Return the [X, Y] coordinate for the center point of the cell that contains the specified text.  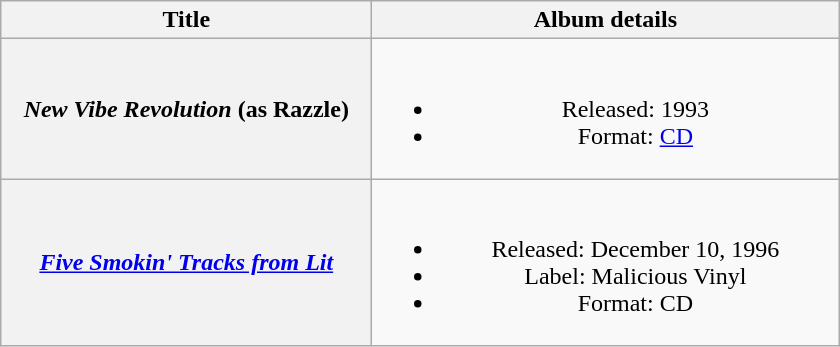
New Vibe Revolution (as Razzle) [186, 109]
Album details [606, 20]
Title [186, 20]
Released: December 10, 1996Label: Malicious VinylFormat: CD [606, 262]
Released: 1993Format: CD [606, 109]
Five Smokin' Tracks from Lit [186, 262]
